Find where the given text appears and provide that cell's center as [x, y] coordinate. 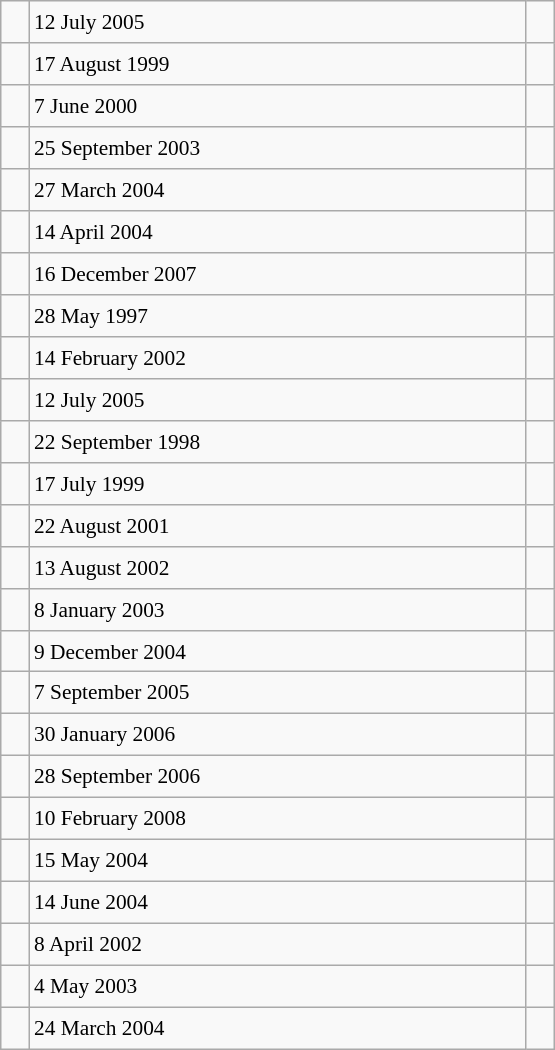
7 September 2005 [278, 693]
27 March 2004 [278, 190]
10 February 2008 [278, 819]
14 February 2002 [278, 358]
16 December 2007 [278, 274]
4 May 2003 [278, 986]
17 August 1999 [278, 64]
28 May 1997 [278, 316]
14 April 2004 [278, 232]
24 March 2004 [278, 1028]
17 July 1999 [278, 483]
8 April 2002 [278, 945]
8 January 2003 [278, 609]
25 September 2003 [278, 148]
7 June 2000 [278, 106]
22 September 1998 [278, 441]
14 June 2004 [278, 903]
13 August 2002 [278, 567]
22 August 2001 [278, 525]
30 January 2006 [278, 735]
9 December 2004 [278, 651]
28 September 2006 [278, 777]
15 May 2004 [278, 861]
